Pinpoint the cell where the given text exists, returning its (X, Y) midpoint coordinate. 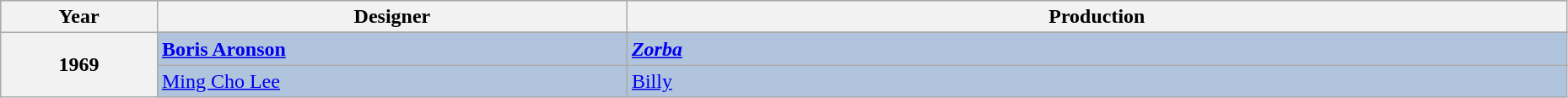
Ming Cho Lee (391, 81)
Designer (391, 17)
1969 (79, 65)
Zorba (1097, 49)
Boris Aronson (391, 49)
Production (1097, 17)
Billy (1097, 81)
Year (79, 17)
